Extract the [x, y] coordinate from the center of the cell holding the provided text.  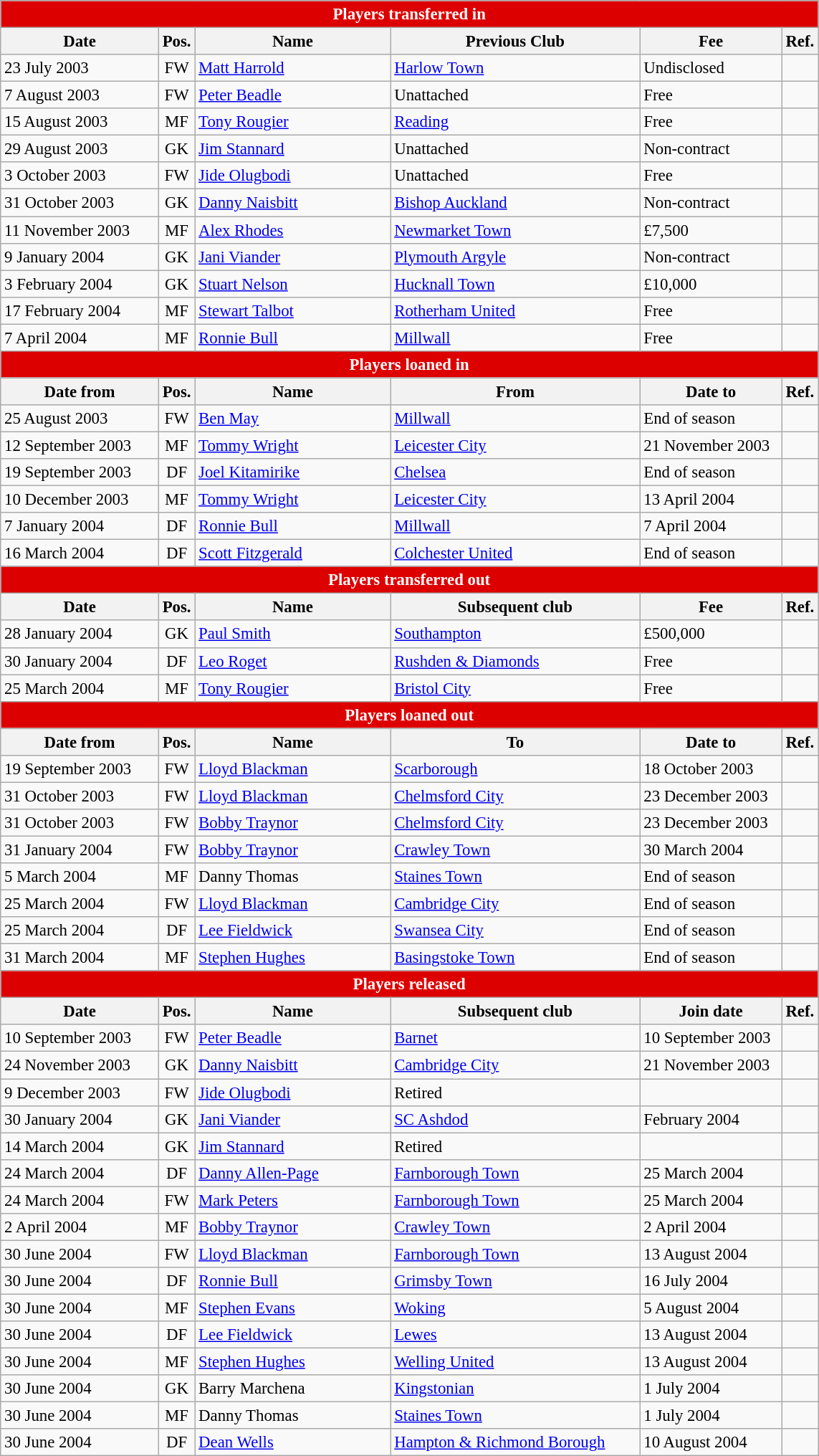
Hampton & Richmond Borough [515, 1442]
Barry Marchena [292, 1389]
Leo Roget [292, 661]
Rushden & Diamonds [515, 661]
5 March 2004 [80, 877]
£7,500 [711, 230]
Players transferred in [410, 14]
Undisclosed [711, 68]
9 January 2004 [80, 257]
Welling United [515, 1362]
14 March 2004 [80, 1146]
Newmarket Town [515, 230]
Woking [515, 1308]
23 July 2003 [80, 68]
29 August 2003 [80, 149]
3 February 2004 [80, 284]
Bishop Auckland [515, 203]
Matt Harrold [292, 68]
13 April 2004 [711, 500]
3 October 2003 [80, 176]
Reading [515, 122]
16 July 2004 [711, 1281]
Ben May [292, 419]
15 August 2003 [80, 122]
31 January 2004 [80, 850]
7 August 2003 [80, 95]
Hucknall Town [515, 284]
Colchester United [515, 553]
16 March 2004 [80, 553]
18 October 2003 [711, 769]
Swansea City [515, 931]
Bristol City [515, 688]
To [515, 742]
9 December 2003 [80, 1093]
From [515, 391]
SC Ashdod [515, 1119]
Basingstoke Town [515, 958]
Plymouth Argyle [515, 257]
Joel Kitamirike [292, 472]
11 November 2003 [80, 230]
Paul Smith [292, 634]
10 December 2003 [80, 500]
10 August 2004 [711, 1442]
25 August 2003 [80, 419]
Danny Allen-Page [292, 1173]
Scarborough [515, 769]
5 August 2004 [711, 1308]
Players loaned out [410, 715]
Players transferred out [410, 580]
Stuart Nelson [292, 284]
Southampton [515, 634]
17 February 2004 [80, 310]
Chelsea [515, 472]
Alex Rhodes [292, 230]
Stephen Evans [292, 1308]
Players released [410, 984]
Kingstonian [515, 1389]
Mark Peters [292, 1200]
Rotherham United [515, 310]
Scott Fitzgerald [292, 553]
31 March 2004 [80, 958]
£10,000 [711, 284]
February 2004 [711, 1119]
Dean Wells [292, 1442]
7 January 2004 [80, 526]
Barnet [515, 1039]
28 January 2004 [80, 634]
Stewart Talbot [292, 310]
12 September 2003 [80, 445]
Harlow Town [515, 68]
Previous Club [515, 42]
24 November 2003 [80, 1065]
Grimsby Town [515, 1281]
£500,000 [711, 634]
Players loaned in [410, 365]
Join date [711, 1012]
Lewes [515, 1335]
30 March 2004 [711, 850]
